Search for the cell housing the specified text and yield its [x, y] center coordinate. 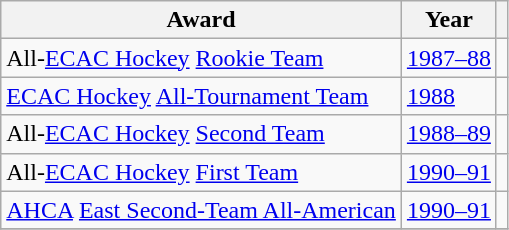
All-ECAC Hockey First Team [202, 172]
Award [202, 20]
ECAC Hockey All-Tournament Team [202, 96]
1988 [448, 96]
1988–89 [448, 134]
All-ECAC Hockey Second Team [202, 134]
AHCA East Second-Team All-American [202, 210]
1987–88 [448, 58]
All-ECAC Hockey Rookie Team [202, 58]
Year [448, 20]
